Pinpoint the cell where the given text exists, returning its (X, Y) midpoint coordinate. 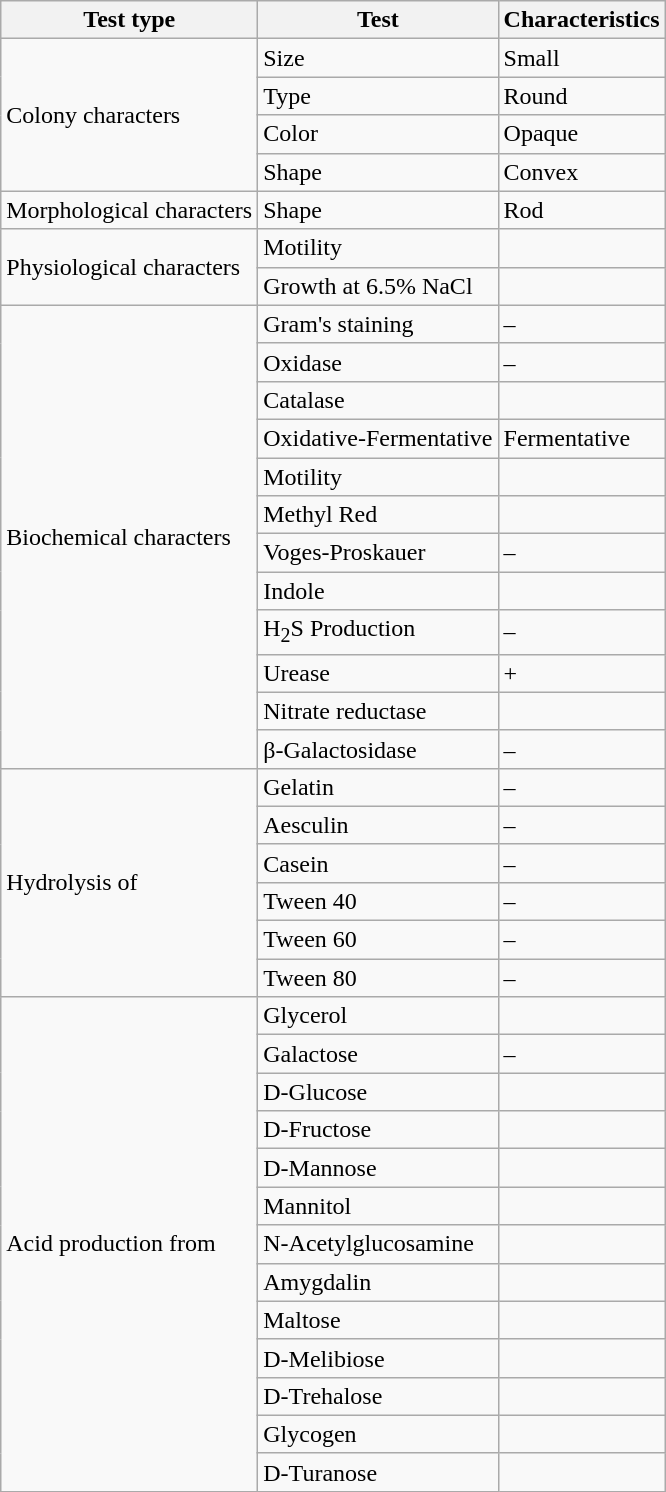
D-Turanose (378, 1472)
Characteristics (582, 20)
Type (378, 96)
Nitrate reductase (378, 711)
D-Mannose (378, 1168)
Glycerol (378, 1016)
Indole (378, 591)
Oxidative-Fermentative (378, 438)
Size (378, 58)
Maltose (378, 1320)
H2S Production (378, 632)
D-Trehalose (378, 1396)
Small (582, 58)
Amygdalin (378, 1282)
D-Melibiose (378, 1358)
Aesculin (378, 825)
Rod (582, 210)
Tween 40 (378, 901)
N-Acetylglucosamine (378, 1244)
Mannitol (378, 1206)
Catalase (378, 400)
Glycogen (378, 1434)
D-Fructose (378, 1130)
Physiological characters (130, 267)
Oxidase (378, 362)
β-Galactosidase (378, 749)
Urease (378, 673)
Test type (130, 20)
Test (378, 20)
D-Glucose (378, 1092)
Hydrolysis of (130, 882)
Convex (582, 172)
Color (378, 134)
Voges-Proskauer (378, 553)
Biochemical characters (130, 536)
Gram's staining (378, 324)
Galactose (378, 1054)
Tween 80 (378, 978)
Growth at 6.5% NaCl (378, 286)
Casein (378, 863)
+ (582, 673)
Tween 60 (378, 940)
Methyl Red (378, 515)
Colony characters (130, 115)
Gelatin (378, 787)
Acid production from (130, 1244)
Morphological characters (130, 210)
Round (582, 96)
Opaque (582, 134)
Fermentative (582, 438)
